Scan for the cell matching the given text and deliver its (x, y) coordinate at center. 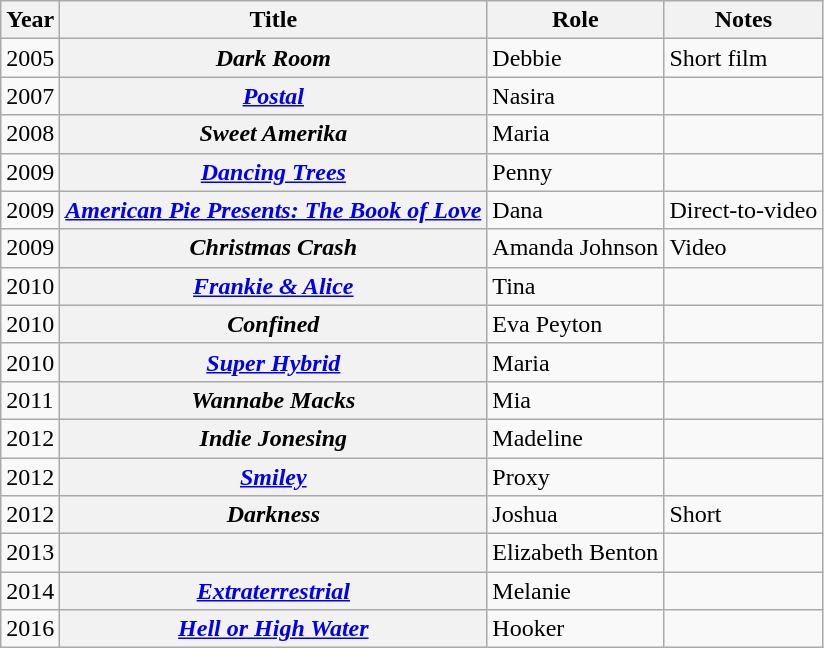
Notes (744, 20)
2016 (30, 629)
Hell or High Water (274, 629)
2007 (30, 96)
2014 (30, 591)
Eva Peyton (576, 324)
Proxy (576, 477)
Smiley (274, 477)
Role (576, 20)
Dancing Trees (274, 172)
Debbie (576, 58)
2005 (30, 58)
Melanie (576, 591)
Dark Room (274, 58)
Elizabeth Benton (576, 553)
Wannabe Macks (274, 400)
Tina (576, 286)
Christmas Crash (274, 248)
2013 (30, 553)
Postal (274, 96)
American Pie Presents: The Book of Love (274, 210)
Mia (576, 400)
Amanda Johnson (576, 248)
Frankie & Alice (274, 286)
Indie Jonesing (274, 438)
Video (744, 248)
2008 (30, 134)
Super Hybrid (274, 362)
Extraterrestrial (274, 591)
Direct-to-video (744, 210)
Dana (576, 210)
Nasira (576, 96)
Darkness (274, 515)
Hooker (576, 629)
Sweet Amerika (274, 134)
Short (744, 515)
Madeline (576, 438)
Short film (744, 58)
Year (30, 20)
2011 (30, 400)
Joshua (576, 515)
Confined (274, 324)
Penny (576, 172)
Title (274, 20)
